Capture the cell that displays the provided text and extract its (x, y) central coordinate. 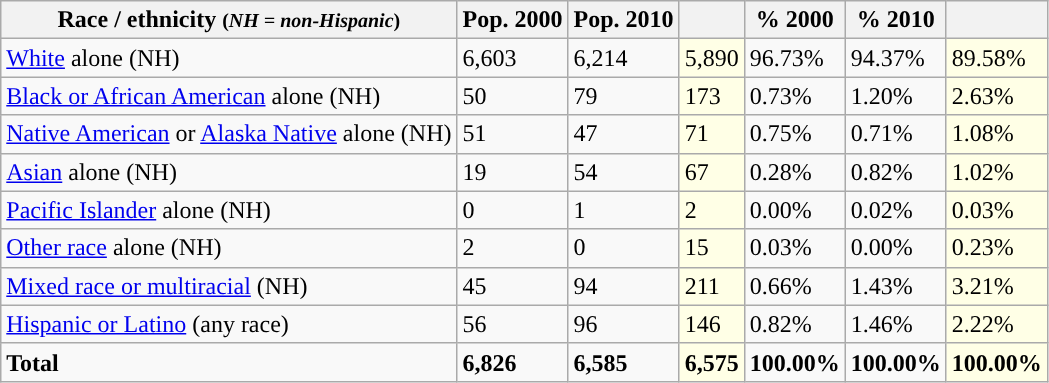
Asian alone (NH) (229, 172)
0.71% (896, 134)
Pop. 2000 (512, 20)
67 (712, 172)
1 (624, 210)
2.22% (996, 324)
Other race alone (NH) (229, 248)
0.23% (996, 248)
0.75% (794, 134)
45 (512, 286)
0.02% (896, 210)
0.73% (794, 96)
96 (624, 324)
6,575 (712, 362)
1.02% (996, 172)
15 (712, 248)
56 (512, 324)
50 (512, 96)
47 (624, 134)
6,603 (512, 58)
Black or African American alone (NH) (229, 96)
Native American or Alaska Native alone (NH) (229, 134)
Pacific Islander alone (NH) (229, 210)
6,826 (512, 362)
51 (512, 134)
% 2010 (896, 20)
1.20% (896, 96)
0.28% (794, 172)
3.21% (996, 286)
1.46% (896, 324)
Pop. 2010 (624, 20)
Race / ethnicity (NH = non-Hispanic) (229, 20)
Mixed race or multiracial (NH) (229, 286)
6,214 (624, 58)
89.58% (996, 58)
71 (712, 134)
2.63% (996, 96)
211 (712, 286)
94 (624, 286)
6,585 (624, 362)
173 (712, 96)
Total (229, 362)
% 2000 (794, 20)
54 (624, 172)
79 (624, 96)
Hispanic or Latino (any race) (229, 324)
96.73% (794, 58)
19 (512, 172)
1.43% (896, 286)
94.37% (896, 58)
1.08% (996, 134)
0.66% (794, 286)
5,890 (712, 58)
146 (712, 324)
White alone (NH) (229, 58)
